Return the [x, y] coordinate for the center point of the cell that contains the specified text.  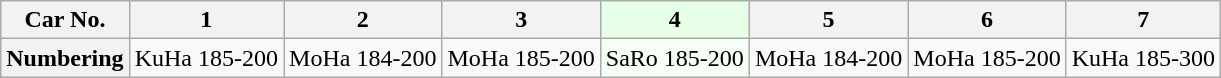
SaRo 185-200 [674, 58]
6 [987, 20]
2 [363, 20]
1 [206, 20]
KuHa 185-300 [1143, 58]
Car No. [65, 20]
7 [1143, 20]
4 [674, 20]
5 [828, 20]
KuHa 185-200 [206, 58]
Numbering [65, 58]
3 [521, 20]
